Return [X, Y] of the center of cell containing provided text 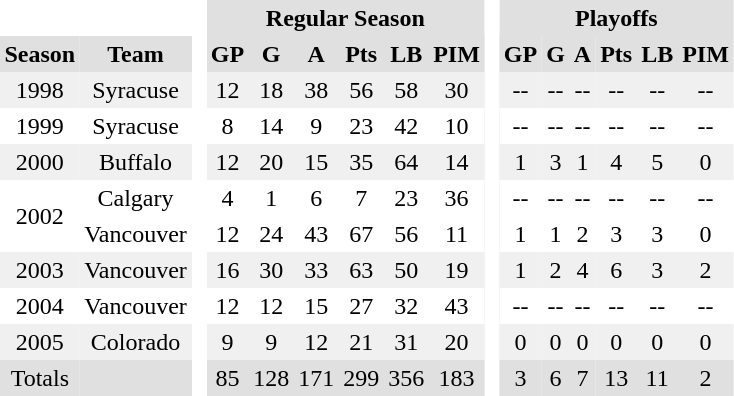
2003 [40, 270]
16 [227, 270]
356 [406, 378]
38 [316, 90]
171 [316, 378]
Season [40, 54]
1998 [40, 90]
85 [227, 378]
10 [457, 126]
13 [616, 378]
50 [406, 270]
35 [362, 162]
42 [406, 126]
36 [457, 198]
67 [362, 234]
63 [362, 270]
183 [457, 378]
21 [362, 342]
58 [406, 90]
Colorado [136, 342]
2002 [40, 216]
Buffalo [136, 162]
64 [406, 162]
Playoffs [616, 18]
Totals [40, 378]
19 [457, 270]
33 [316, 270]
299 [362, 378]
31 [406, 342]
Team [136, 54]
32 [406, 306]
8 [227, 126]
128 [272, 378]
Regular Season [345, 18]
Calgary [136, 198]
2004 [40, 306]
27 [362, 306]
5 [658, 162]
2000 [40, 162]
18 [272, 90]
24 [272, 234]
1999 [40, 126]
2005 [40, 342]
